Extract the (x, y) coordinate from the center of the cell holding the provided text.  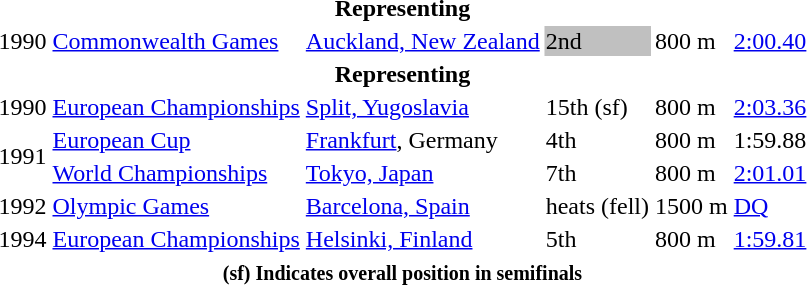
Tokyo, Japan (422, 173)
1500 m (692, 206)
Olympic Games (176, 206)
Split, Yugoslavia (422, 107)
European Cup (176, 140)
7th (597, 173)
heats (fell) (597, 206)
Commonwealth Games (176, 41)
Barcelona, Spain (422, 206)
Auckland, New Zealand (422, 41)
5th (597, 239)
World Championships (176, 173)
Frankfurt, Germany (422, 140)
4th (597, 140)
15th (sf) (597, 107)
Helsinki, Finland (422, 239)
2nd (597, 41)
